Find where the given text appears and provide that cell's center as (X, Y) coordinate. 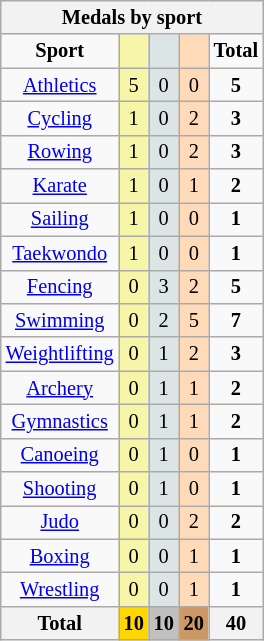
Taekwondo (60, 253)
20 (194, 623)
Fencing (60, 287)
40 (236, 623)
Athletics (60, 85)
Swimming (60, 320)
Karate (60, 186)
Medals by sport (132, 17)
Rowing (60, 152)
Gymnastics (60, 421)
Sport (60, 51)
Judo (60, 522)
7 (236, 320)
Shooting (60, 489)
Cycling (60, 118)
Wrestling (60, 589)
Boxing (60, 556)
Weightlifting (60, 354)
Archery (60, 388)
Sailing (60, 219)
Canoeing (60, 455)
